Find where the given text appears and provide that cell's center as [X, Y] coordinate. 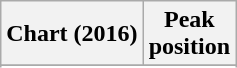
Chart (2016) [72, 34]
Peakposition [189, 34]
